Provide the (x, y) coordinate of the cell's center where the given text is located.  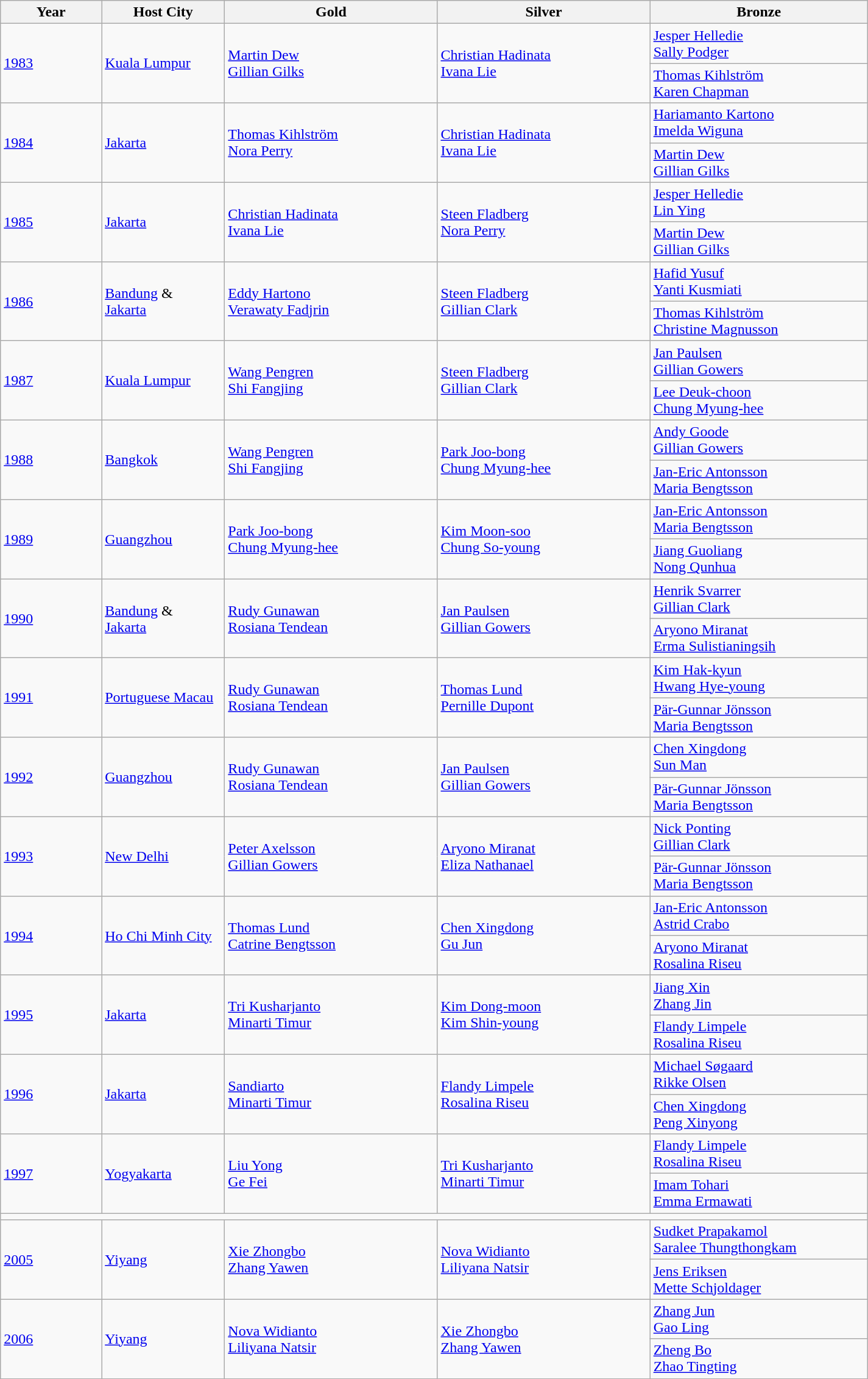
Chen Xingdong Gu Jun (543, 935)
Hariamanto Kartono Imelda Wiguna (759, 123)
1985 (51, 222)
Jens Eriksen Mette Schjoldager (759, 1280)
Thomas Lund Pernille Dupont (543, 698)
Liu Yong Ge Fei (331, 1174)
Aryono Miranat Eliza Nathanael (543, 856)
Jiang Xin Zhang Jin (759, 994)
1996 (51, 1094)
Jiang Guoliang Nong Qunhua (759, 559)
Kim Moon-soo Chung So-young (543, 539)
2005 (51, 1260)
Thomas Kihlström Nora Perry (331, 143)
1988 (51, 459)
Imam Tohari Emma Ermawati (759, 1193)
Sandiarto Minarti Timur (331, 1094)
2006 (51, 1339)
Gold (331, 12)
Aryono Miranat Erma Sulistianingsih (759, 639)
Sudket Prapakamol Saralee Thungthongkam (759, 1239)
Henrik Svarrer Gillian Clark (759, 598)
Chen Xingdong Sun Man (759, 757)
Bronze (759, 12)
Silver (543, 12)
Hafid Yusuf Yanti Kusmiati (759, 282)
1994 (51, 935)
1984 (51, 143)
1987 (51, 380)
Kim Hak-kyun Hwang Hye-young (759, 678)
New Delhi (163, 856)
Yogyakarta (163, 1174)
Jesper Helledie Sally Podger (759, 44)
Portuguese Macau (163, 698)
Zheng Bo Zhao Tingting (759, 1359)
Aryono Miranat Rosalina Riseu (759, 955)
Zhang Jun Gao Ling (759, 1319)
Nick Ponting Gillian Clark (759, 836)
1990 (51, 619)
Lee Deuk-choon Chung Myung-hee (759, 400)
Jesper Helledie Lin Ying (759, 202)
1995 (51, 1015)
1997 (51, 1174)
1986 (51, 301)
Thomas Lund Catrine Bengtsson (331, 935)
Thomas Kihlström Karen Chapman (759, 83)
1992 (51, 777)
Thomas Kihlström Christine Magnusson (759, 321)
1989 (51, 539)
Peter Axelsson Gillian Gowers (331, 856)
Bangkok (163, 459)
Ho Chi Minh City (163, 935)
Michael Søgaard Rikke Olsen (759, 1074)
1993 (51, 856)
Jan-Eric Antonsson Astrid Crabo (759, 915)
Eddy Hartono Verawaty Fadjrin (331, 301)
Host City (163, 12)
Kim Dong-moon Kim Shin-young (543, 1015)
Andy Goode Gillian Gowers (759, 440)
Steen Fladberg Nora Perry (543, 222)
Year (51, 12)
1983 (51, 63)
1991 (51, 698)
Chen Xingdong Peng Xinyong (759, 1114)
